From the cell containing the given text, extract its center point as (x, y) coordinate. 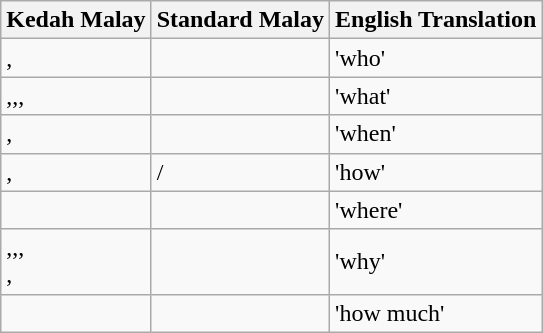
,,, (76, 96)
'when' (436, 134)
Standard Malay (240, 20)
/ (240, 172)
Kedah Malay (76, 20)
'who' (436, 58)
'how' (436, 172)
'how much' (436, 313)
English Translation (436, 20)
'what' (436, 96)
'why' (436, 262)
,,,, (76, 262)
'where' (436, 210)
